For the text-containing cell, return its midpoint in [X, Y] coordinate format. 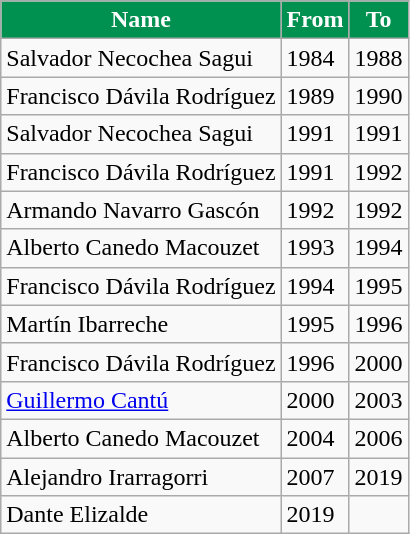
Dante Elizalde [141, 515]
Name [141, 20]
1989 [315, 96]
Alejandro Irarragorri [141, 477]
2006 [378, 438]
To [378, 20]
2007 [315, 477]
Guillermo Cantú [141, 400]
2003 [378, 400]
From [315, 20]
1984 [315, 58]
1993 [315, 248]
Armando Navarro Gascón [141, 210]
2004 [315, 438]
Martín Ibarreche [141, 324]
1988 [378, 58]
1990 [378, 96]
